Scan for the cell matching the given text and deliver its [x, y] coordinate at center. 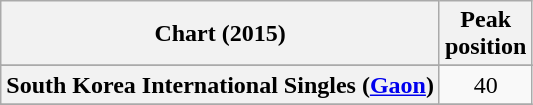
Peakposition [485, 34]
40 [485, 85]
Chart (2015) [220, 34]
South Korea International Singles (Gaon) [220, 85]
